Scan for the cell matching the given text and deliver its (X, Y) coordinate at center. 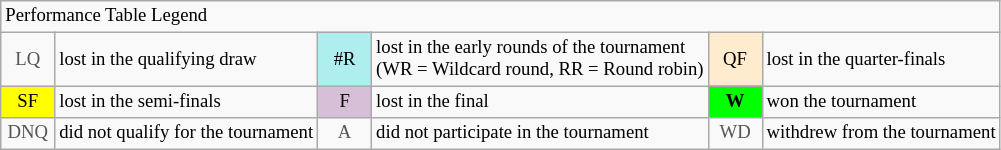
lost in the final (540, 102)
withdrew from the tournament (881, 134)
DNQ (28, 134)
won the tournament (881, 102)
did not participate in the tournament (540, 134)
#R (345, 60)
SF (28, 102)
did not qualify for the tournament (186, 134)
lost in the semi-finals (186, 102)
LQ (28, 60)
lost in the quarter-finals (881, 60)
lost in the qualifying draw (186, 60)
W (735, 102)
WD (735, 134)
lost in the early rounds of the tournament(WR = Wildcard round, RR = Round robin) (540, 60)
A (345, 134)
Performance Table Legend (500, 16)
QF (735, 60)
F (345, 102)
